Detect which cell encompasses the target text, then output its (x, y) center coordinate. 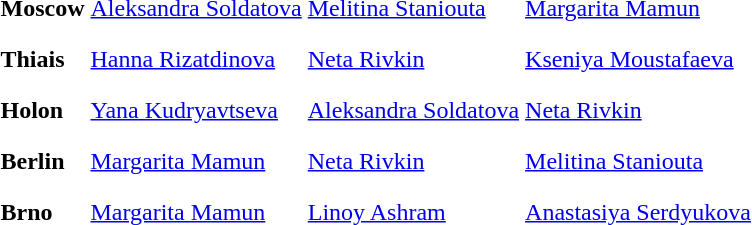
Yana Kudryavtseva (196, 110)
Hanna Rizatdinova (196, 59)
Margarita Mamun (196, 161)
Aleksandra Soldatova (413, 110)
